Scan for the cell matching the given text and deliver its [X, Y] coordinate at center. 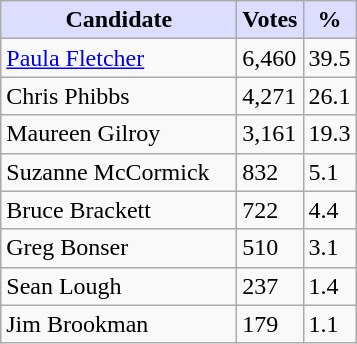
4,271 [270, 96]
Maureen Gilroy [119, 134]
179 [270, 324]
Paula Fletcher [119, 58]
Suzanne McCormick [119, 172]
Bruce Brackett [119, 210]
237 [270, 286]
3.1 [330, 248]
Sean Lough [119, 286]
Chris Phibbs [119, 96]
3,161 [270, 134]
1.1 [330, 324]
4.4 [330, 210]
Greg Bonser [119, 248]
% [330, 20]
5.1 [330, 172]
Candidate [119, 20]
Votes [270, 20]
510 [270, 248]
722 [270, 210]
19.3 [330, 134]
Jim Brookman [119, 324]
39.5 [330, 58]
6,460 [270, 58]
26.1 [330, 96]
1.4 [330, 286]
832 [270, 172]
